Return (X, Y) of the center of cell containing provided text 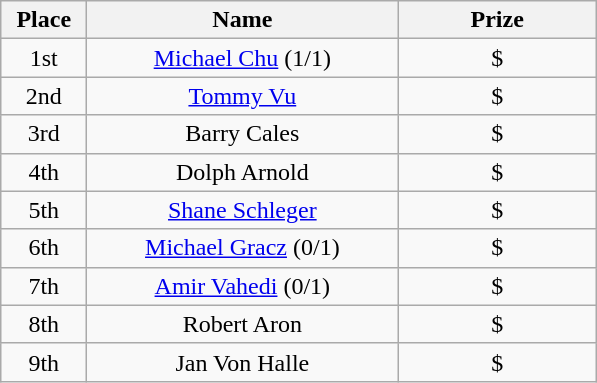
7th (44, 286)
5th (44, 210)
8th (44, 324)
1st (44, 58)
Michael Gracz (0/1) (242, 248)
Tommy Vu (242, 96)
4th (44, 172)
Place (44, 20)
Shane Schleger (242, 210)
Barry Cales (242, 134)
6th (44, 248)
3rd (44, 134)
Amir Vahedi (0/1) (242, 286)
Prize (498, 20)
9th (44, 362)
Dolph Arnold (242, 172)
Robert Aron (242, 324)
Michael Chu (1/1) (242, 58)
Jan Von Halle (242, 362)
Name (242, 20)
2nd (44, 96)
